Search for the cell housing the specified text and yield its (x, y) center coordinate. 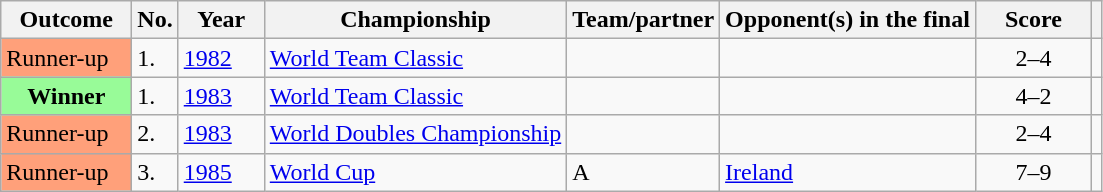
1982 (221, 58)
7–9 (1033, 172)
Score (1033, 20)
3. (155, 172)
Winner (66, 96)
2. (155, 134)
Ireland (848, 172)
Opponent(s) in the final (848, 20)
1985 (221, 172)
A (644, 172)
No. (155, 20)
World Doubles Championship (415, 134)
4–2 (1033, 96)
Team/partner (644, 20)
Year (221, 20)
Outcome (66, 20)
Championship (415, 20)
World Cup (415, 172)
